Extract the [X, Y] coordinate from the center of the cell holding the provided text.  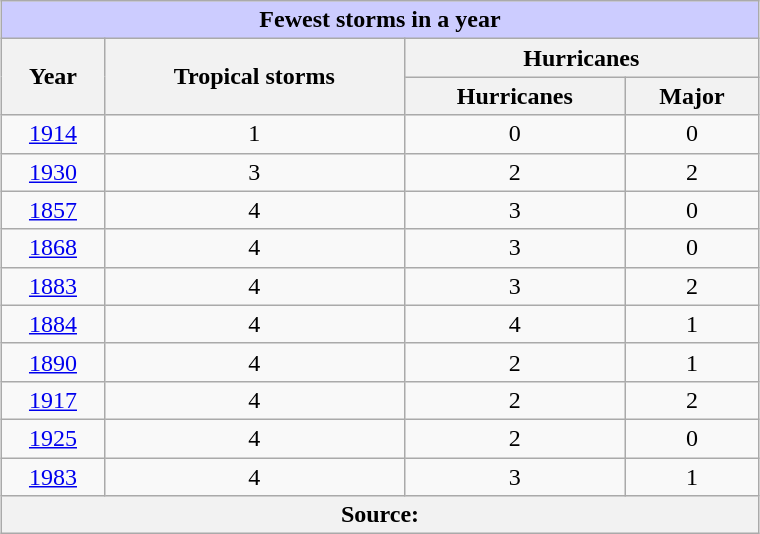
1914 [54, 134]
Tropical storms [254, 77]
Fewest storms in a year [380, 20]
1925 [54, 438]
Source: [380, 515]
1983 [54, 477]
1883 [54, 286]
Year [54, 77]
Major [692, 96]
1857 [54, 210]
1917 [54, 400]
1930 [54, 172]
1890 [54, 362]
1884 [54, 324]
1868 [54, 248]
